Output the [x, y] coordinate of the center of the cell containing the given text.  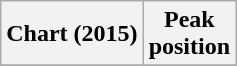
Chart (2015) [72, 34]
Peakposition [189, 34]
